Pinpoint the cell where the given text exists, returning its [X, Y] midpoint coordinate. 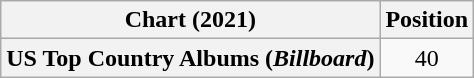
Position [427, 20]
40 [427, 58]
Chart (2021) [190, 20]
US Top Country Albums (Billboard) [190, 58]
